Return the (x, y) coordinate for the center point of the cell that contains the specified text.  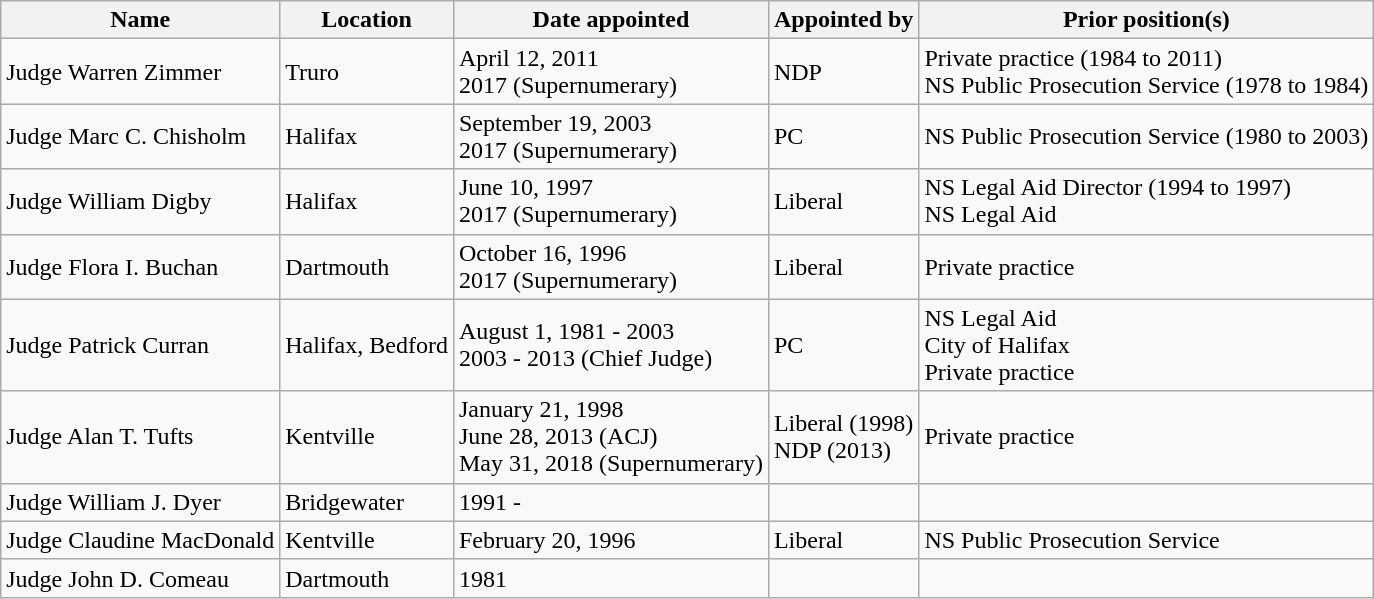
NS Legal AidCity of HalifaxPrivate practice (1146, 345)
Judge Claudine MacDonald (140, 540)
Liberal (1998) NDP (2013) (843, 437)
Judge Flora I. Buchan (140, 266)
January 21, 1998June 28, 2013 (ACJ)May 31, 2018 (Supernumerary) (610, 437)
NS Public Prosecution Service (1146, 540)
Truro (367, 72)
Judge Marc C. Chisholm (140, 136)
June 10, 19972017 (Supernumerary) (610, 202)
NS Legal Aid Director (1994 to 1997)NS Legal Aid (1146, 202)
October 16, 19962017 (Supernumerary) (610, 266)
Judge Warren Zimmer (140, 72)
Private practice (1984 to 2011)NS Public Prosecution Service (1978 to 1984) (1146, 72)
Judge Alan T. Tufts (140, 437)
Name (140, 20)
Location (367, 20)
NS Public Prosecution Service (1980 to 2003) (1146, 136)
September 19, 20032017 (Supernumerary) (610, 136)
Date appointed (610, 20)
Judge William J. Dyer (140, 502)
Appointed by (843, 20)
Judge John D. Comeau (140, 578)
April 12, 20112017 (Supernumerary) (610, 72)
Judge William Digby (140, 202)
1981 (610, 578)
NDP (843, 72)
August 1, 1981 - 2003 2003 - 2013 (Chief Judge) (610, 345)
Halifax, Bedford (367, 345)
Judge Patrick Curran (140, 345)
Prior position(s) (1146, 20)
February 20, 1996 (610, 540)
1991 - (610, 502)
Bridgewater (367, 502)
